From the cell containing the given text, extract its center point as [x, y] coordinate. 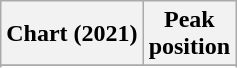
Peakposition [189, 34]
Chart (2021) [72, 34]
